Return the [X, Y] coordinate for the center point of the cell that contains the specified text.  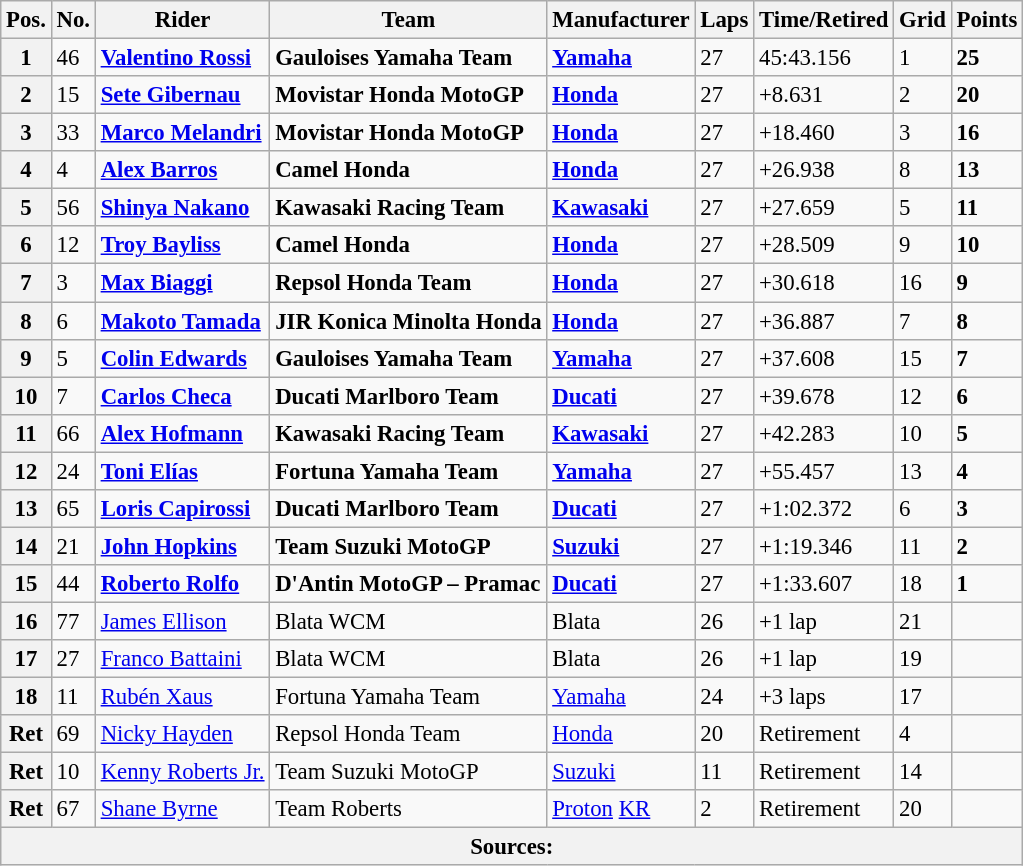
66 [73, 433]
Shinya Nakano [182, 208]
Toni Elías [182, 471]
45:43.156 [824, 58]
+18.460 [824, 133]
Max Biaggi [182, 283]
Team [408, 20]
+1:19.346 [824, 546]
Makoto Tamada [182, 321]
Alex Hofmann [182, 433]
33 [73, 133]
67 [73, 809]
+39.678 [824, 396]
Pos. [26, 20]
+30.618 [824, 283]
Team Roberts [408, 809]
46 [73, 58]
Carlos Checa [182, 396]
Nicky Hayden [182, 734]
Franco Battaini [182, 659]
+8.631 [824, 95]
+36.887 [824, 321]
Proton KR [621, 809]
Kenny Roberts Jr. [182, 772]
John Hopkins [182, 546]
+37.608 [824, 358]
+26.938 [824, 170]
Time/Retired [824, 20]
+55.457 [824, 471]
Rubén Xaus [182, 697]
Valentino Rossi [182, 58]
Shane Byrne [182, 809]
69 [73, 734]
Sete Gibernau [182, 95]
James Ellison [182, 621]
Loris Capirossi [182, 509]
No. [73, 20]
Colin Edwards [182, 358]
+28.509 [824, 245]
Rider [182, 20]
D'Antin MotoGP – Pramac [408, 584]
Alex Barros [182, 170]
JIR Konica Minolta Honda [408, 321]
Grid [922, 20]
Manufacturer [621, 20]
65 [73, 509]
44 [73, 584]
+3 laps [824, 697]
19 [922, 659]
Roberto Rolfo [182, 584]
56 [73, 208]
Marco Melandri [182, 133]
25 [986, 58]
77 [73, 621]
+42.283 [824, 433]
Laps [724, 20]
Troy Bayliss [182, 245]
+1:02.372 [824, 509]
Sources: [512, 847]
+1:33.607 [824, 584]
+27.659 [824, 208]
Points [986, 20]
